Output the (X, Y) coordinate of the center of the cell containing the given text.  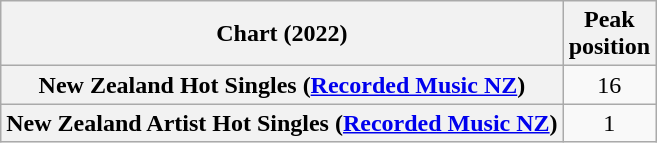
New Zealand Hot Singles (Recorded Music NZ) (282, 85)
Chart (2022) (282, 34)
16 (609, 85)
New Zealand Artist Hot Singles (Recorded Music NZ) (282, 123)
1 (609, 123)
Peakposition (609, 34)
